Scan for the cell matching the given text and deliver its (X, Y) coordinate at center. 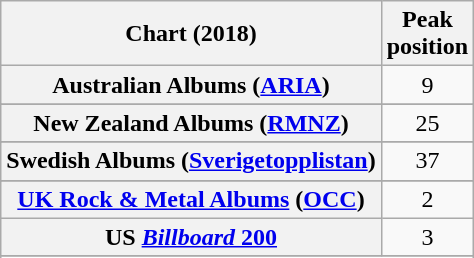
US Billboard 200 (191, 237)
Australian Albums (ARIA) (191, 85)
Peak position (427, 34)
9 (427, 85)
3 (427, 237)
2 (427, 199)
New Zealand Albums (RMNZ) (191, 123)
UK Rock & Metal Albums (OCC) (191, 199)
25 (427, 123)
37 (427, 161)
Swedish Albums (Sverigetopplistan) (191, 161)
Chart (2018) (191, 34)
